Capture the cell that displays the provided text and extract its [X, Y] central coordinate. 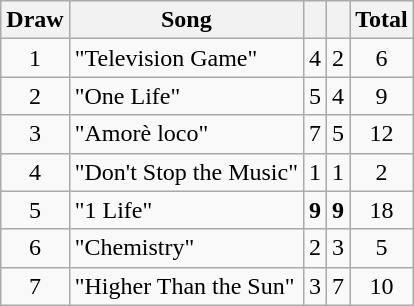
12 [382, 134]
18 [382, 210]
Song [186, 20]
"Higher Than the Sun" [186, 286]
"One Life" [186, 96]
"Amorè loco" [186, 134]
"Chemistry" [186, 248]
Total [382, 20]
Draw [35, 20]
"Television Game" [186, 58]
"Don't Stop the Music" [186, 172]
"1 Life" [186, 210]
10 [382, 286]
